Find where the given text appears and provide that cell's center as (x, y) coordinate. 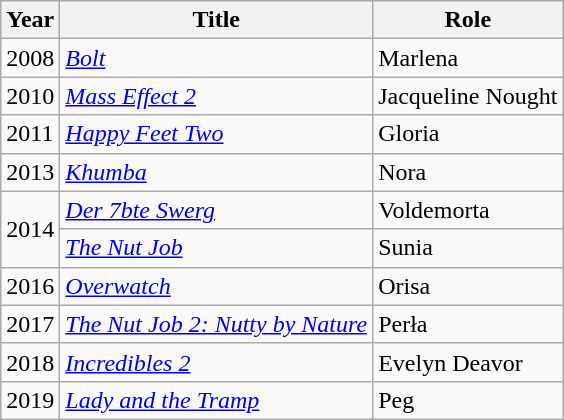
2014 (30, 229)
Khumba (216, 172)
Sunia (468, 248)
Jacqueline Nought (468, 96)
Happy Feet Two (216, 134)
Incredibles 2 (216, 362)
Title (216, 20)
Role (468, 20)
Bolt (216, 58)
2018 (30, 362)
2011 (30, 134)
2008 (30, 58)
Perła (468, 324)
2016 (30, 286)
Overwatch (216, 286)
2017 (30, 324)
2019 (30, 400)
Orisa (468, 286)
2013 (30, 172)
Der 7bte Swerg (216, 210)
Peg (468, 400)
Marlena (468, 58)
The Nut Job (216, 248)
2010 (30, 96)
Evelyn Deavor (468, 362)
Mass Effect 2 (216, 96)
Lady and the Tramp (216, 400)
Voldemorta (468, 210)
Nora (468, 172)
The Nut Job 2: Nutty by Nature (216, 324)
Gloria (468, 134)
Year (30, 20)
